Detect which cell encompasses the target text, then output its (x, y) center coordinate. 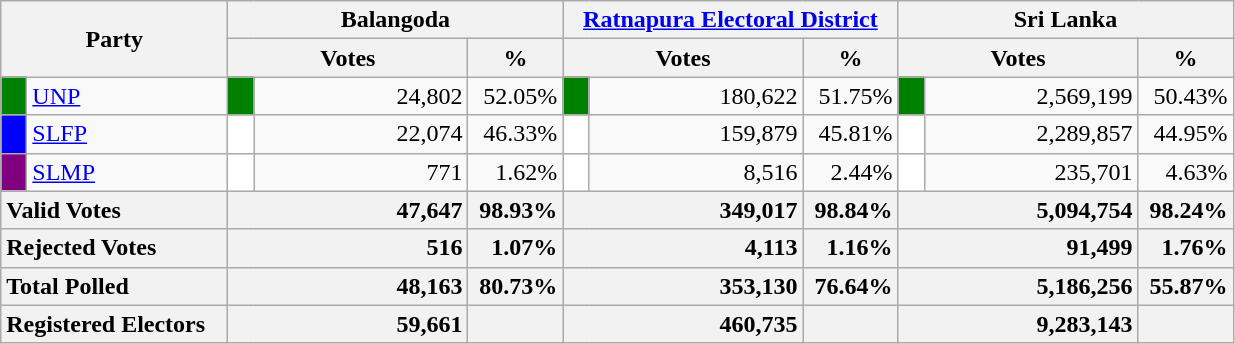
51.75% (850, 96)
159,879 (696, 134)
47,647 (348, 210)
80.73% (516, 286)
Sri Lanka (1066, 20)
771 (361, 172)
59,661 (348, 324)
Party (114, 39)
1.07% (516, 248)
Ratnapura Electoral District (730, 20)
46.33% (516, 134)
SLMP (128, 172)
2,569,199 (1031, 96)
180,622 (696, 96)
1.62% (516, 172)
5,094,754 (1018, 210)
Balangoda (396, 20)
Registered Electors (114, 324)
UNP (128, 96)
55.87% (1186, 286)
48,163 (348, 286)
460,735 (683, 324)
516 (348, 248)
76.64% (850, 286)
8,516 (696, 172)
Rejected Votes (114, 248)
353,130 (683, 286)
1.16% (850, 248)
22,074 (361, 134)
Valid Votes (114, 210)
9,283,143 (1018, 324)
4,113 (683, 248)
SLFP (128, 134)
98.24% (1186, 210)
Total Polled (114, 286)
2.44% (850, 172)
349,017 (683, 210)
24,802 (361, 96)
44.95% (1186, 134)
235,701 (1031, 172)
1.76% (1186, 248)
50.43% (1186, 96)
52.05% (516, 96)
45.81% (850, 134)
4.63% (1186, 172)
91,499 (1018, 248)
2,289,857 (1031, 134)
98.93% (516, 210)
5,186,256 (1018, 286)
98.84% (850, 210)
